Provide the [X, Y] coordinate of the cell's center where the given text is located.  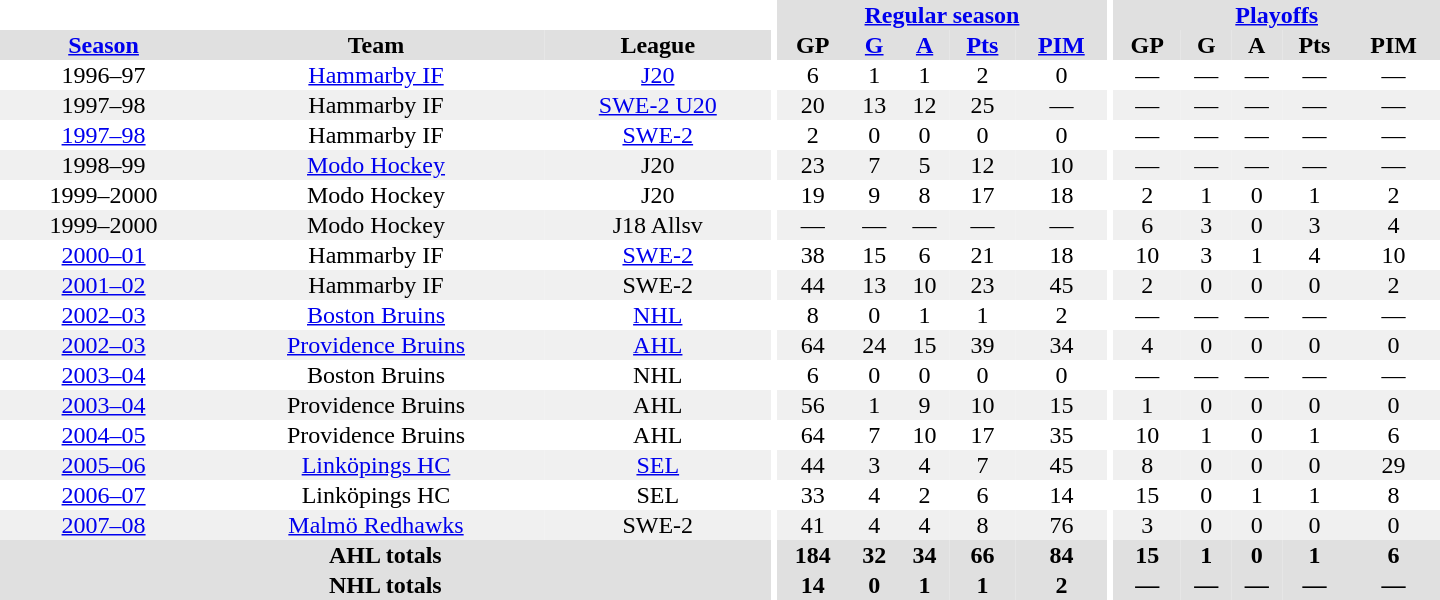
Regular season [942, 15]
Team [376, 45]
38 [812, 255]
J18 Allsv [658, 225]
2004–05 [104, 435]
2006–07 [104, 495]
1998–99 [104, 165]
25 [982, 105]
Malmö Redhawks [376, 525]
NHL totals [386, 585]
2000–01 [104, 255]
Season [104, 45]
2007–08 [104, 525]
SWE-2 U20 [658, 105]
Playoffs [1276, 15]
56 [812, 405]
21 [982, 255]
39 [982, 345]
41 [812, 525]
League [658, 45]
20 [812, 105]
24 [874, 345]
2005–06 [104, 465]
5 [924, 165]
76 [1062, 525]
35 [1062, 435]
66 [982, 555]
184 [812, 555]
84 [1062, 555]
AHL totals [386, 555]
33 [812, 495]
2001–02 [104, 285]
19 [812, 195]
32 [874, 555]
29 [1394, 465]
1996–97 [104, 75]
